Extract the [X, Y] coordinate from the center of the cell holding the provided text.  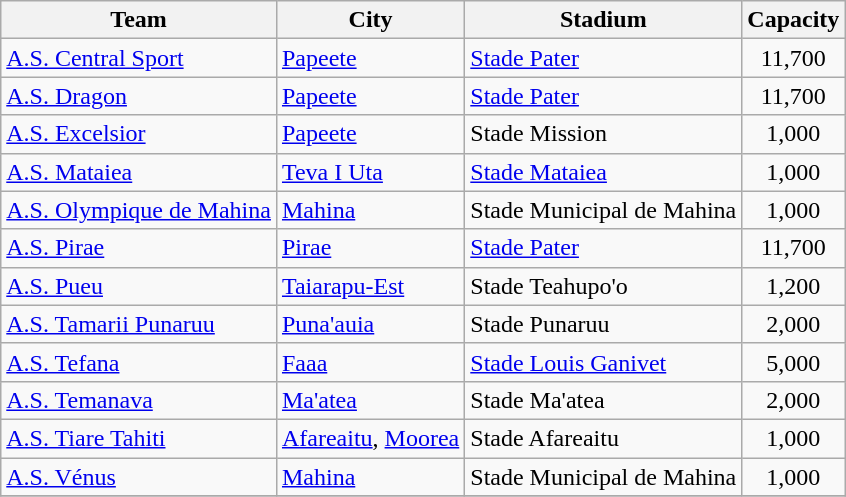
Capacity [794, 20]
A.S. Dragon [139, 96]
Stade Ma'atea [604, 400]
A.S. Central Sport [139, 58]
A.S. Olympique de Mahina [139, 210]
Stade Louis Ganivet [604, 362]
A.S. Pirae [139, 248]
Afareaitu, Moorea [370, 438]
Teva I Uta [370, 172]
Team [139, 20]
A.S. Temanava [139, 400]
A.S. Tamarii Punaruu [139, 324]
A.S. Vénus [139, 477]
Stade Mission [604, 134]
5,000 [794, 362]
A.S. Tefana [139, 362]
A.S. Mataiea [139, 172]
City [370, 20]
A.S. Pueu [139, 286]
A.S. Excelsior [139, 134]
Taiarapu-Est [370, 286]
A.S. Tiare Tahiti [139, 438]
Stade Afareaitu [604, 438]
1,200 [794, 286]
Ma'atea [370, 400]
Faaa [370, 362]
Puna'auia [370, 324]
Stade Mataiea [604, 172]
Stade Teahupo'o [604, 286]
Stadium [604, 20]
Pirae [370, 248]
Stade Punaruu [604, 324]
